Search for the cell housing the specified text and yield its (X, Y) center coordinate. 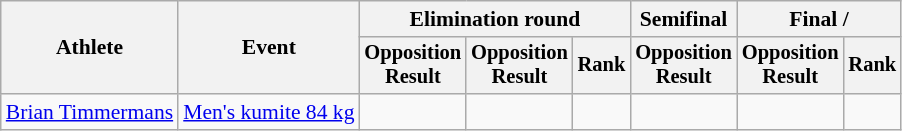
Semifinal (684, 19)
Event (268, 48)
Men's kumite 84 kg (268, 112)
Elimination round (496, 19)
Final / (819, 19)
Brian Timmermans (90, 112)
Athlete (90, 48)
